Scan for the cell matching the given text and deliver its [x, y] coordinate at center. 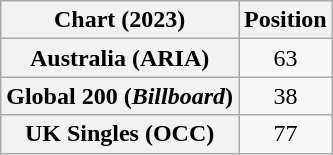
38 [285, 96]
Chart (2023) [120, 20]
Australia (ARIA) [120, 58]
Global 200 (Billboard) [120, 96]
UK Singles (OCC) [120, 134]
Position [285, 20]
77 [285, 134]
63 [285, 58]
